Determine the (x, y) coordinate at the center of the cell enclosing the given text.  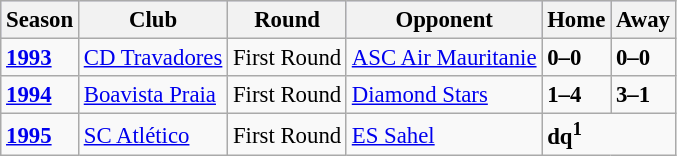
Club (152, 20)
Boavista Praia (152, 95)
ASC Air Mauritanie (444, 58)
Home (576, 20)
Season (40, 20)
Round (288, 20)
3–1 (644, 95)
1–4 (576, 95)
1995 (40, 135)
dq1 (608, 135)
Opponent (444, 20)
1993 (40, 58)
1994 (40, 95)
Diamond Stars (444, 95)
CD Travadores (152, 58)
SC Atlético (152, 135)
Away (644, 20)
ES Sahel (444, 135)
